Locate the cell with the specified text and output its [X, Y] center coordinate. 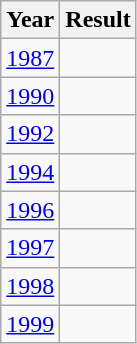
1987 [30, 58]
Year [30, 20]
1996 [30, 210]
1999 [30, 324]
1992 [30, 134]
1994 [30, 172]
1990 [30, 96]
1998 [30, 286]
Result [98, 20]
1997 [30, 248]
